Return the [X, Y] coordinate for the center point of the cell that contains the specified text.  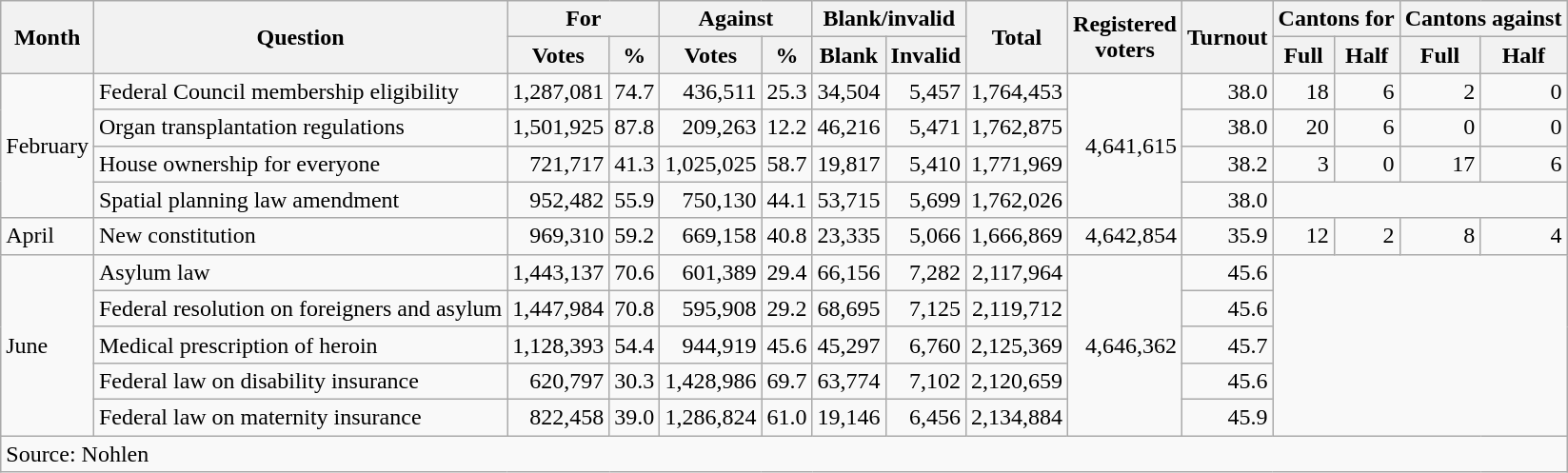
Month [48, 37]
February [48, 146]
Question [300, 37]
969,310 [558, 236]
Cantons against [1483, 19]
7,102 [925, 381]
46,216 [849, 128]
721,717 [558, 164]
1,762,875 [1017, 128]
55.9 [634, 200]
87.8 [634, 128]
66,156 [849, 272]
Against [736, 19]
54.4 [634, 345]
209,263 [710, 128]
5,471 [925, 128]
952,482 [558, 200]
Source: Nohlen [784, 454]
Blank [849, 55]
69.7 [786, 381]
Federal law on maternity insurance [300, 417]
1,666,869 [1017, 236]
1,287,081 [558, 91]
Federal resolution on foreigners and asylum [300, 308]
For [584, 19]
18 [1303, 91]
April [48, 236]
29.4 [786, 272]
17 [1439, 164]
669,158 [710, 236]
944,919 [710, 345]
23,335 [849, 236]
7,282 [925, 272]
7,125 [925, 308]
Total [1017, 37]
Medical prescription of heroin [300, 345]
40.8 [786, 236]
39.0 [634, 417]
4 [1523, 236]
Blank/invalid [889, 19]
Cantons for [1337, 19]
436,511 [710, 91]
Asylum law [300, 272]
Federal law on disability insurance [300, 381]
1,025,025 [710, 164]
Turnout [1228, 37]
30.3 [634, 381]
70.8 [634, 308]
58.7 [786, 164]
1,771,969 [1017, 164]
6,456 [925, 417]
8 [1439, 236]
June [48, 345]
822,458 [558, 417]
53,715 [849, 200]
1,764,453 [1017, 91]
3 [1303, 164]
6,760 [925, 345]
59.2 [634, 236]
25.3 [786, 91]
620,797 [558, 381]
1,447,984 [558, 308]
Registeredvoters [1125, 37]
12.2 [786, 128]
41.3 [634, 164]
35.9 [1228, 236]
601,389 [710, 272]
19,146 [849, 417]
Invalid [925, 55]
1,128,393 [558, 345]
Organ transplantation regulations [300, 128]
2,134,884 [1017, 417]
5,457 [925, 91]
34,504 [849, 91]
House ownership for everyone [300, 164]
750,130 [710, 200]
2,117,964 [1017, 272]
4,641,615 [1125, 146]
5,410 [925, 164]
4,642,854 [1125, 236]
45.7 [1228, 345]
70.6 [634, 272]
63,774 [849, 381]
45.9 [1228, 417]
20 [1303, 128]
61.0 [786, 417]
1,762,026 [1017, 200]
74.7 [634, 91]
1,428,986 [710, 381]
Federal Council membership eligibility [300, 91]
5,066 [925, 236]
5,699 [925, 200]
1,286,824 [710, 417]
4,646,362 [1125, 345]
68,695 [849, 308]
1,501,925 [558, 128]
44.1 [786, 200]
2,125,369 [1017, 345]
19,817 [849, 164]
12 [1303, 236]
29.2 [786, 308]
2,119,712 [1017, 308]
2,120,659 [1017, 381]
45,297 [849, 345]
38.2 [1228, 164]
Spatial planning law amendment [300, 200]
595,908 [710, 308]
New constitution [300, 236]
1,443,137 [558, 272]
